Identify which cell holds the provided text, then report its [x, y] central coordinate. 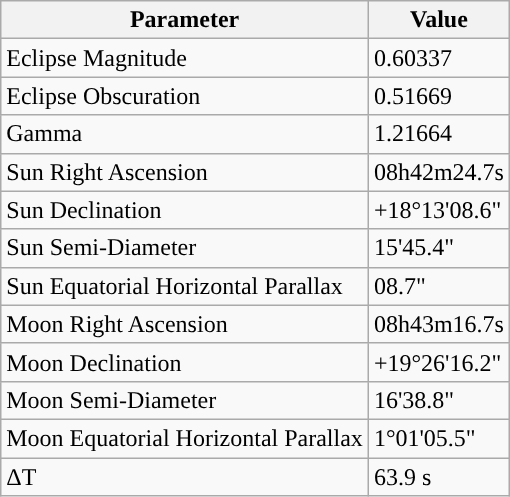
Moon Right Ascension [185, 324]
Moon Semi-Diameter [185, 400]
Parameter [185, 20]
15'45.4" [438, 248]
16'38.8" [438, 400]
+18°13'08.6" [438, 210]
63.9 s [438, 477]
0.51669 [438, 96]
1.21664 [438, 134]
Moon Equatorial Horizontal Parallax [185, 438]
Sun Declination [185, 210]
+19°26'16.2" [438, 362]
Eclipse Magnitude [185, 58]
Eclipse Obscuration [185, 96]
Sun Right Ascension [185, 172]
Sun Equatorial Horizontal Parallax [185, 286]
1°01'05.5" [438, 438]
Moon Declination [185, 362]
08h43m16.7s [438, 324]
Sun Semi-Diameter [185, 248]
Value [438, 20]
ΔT [185, 477]
Gamma [185, 134]
0.60337 [438, 58]
08.7" [438, 286]
08h42m24.7s [438, 172]
